Return the (x, y) coordinate for the center point of the cell that contains the specified text.  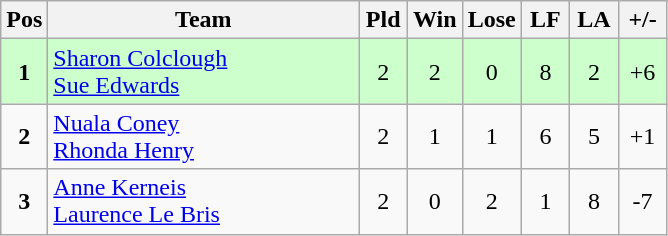
Anne Kerneis Laurence Le Bris (204, 202)
+/- (642, 20)
Pos (24, 20)
Win (434, 20)
Sharon Colclough Sue Edwards (204, 72)
LA (594, 20)
Pld (384, 20)
3 (24, 202)
Team (204, 20)
6 (546, 136)
Nuala Coney Rhonda Henry (204, 136)
+6 (642, 72)
5 (594, 136)
LF (546, 20)
-7 (642, 202)
Lose (492, 20)
+1 (642, 136)
